Return the [X, Y] coordinate for the center point of the cell that contains the specified text.  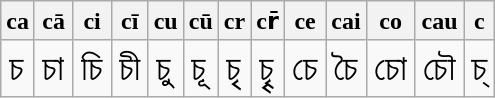
চে [304, 68]
চৄ [268, 68]
ca [18, 21]
চো [390, 68]
cā [53, 21]
চৃ [234, 68]
চূ [200, 68]
চৌ [440, 68]
cū [200, 21]
cr [234, 21]
co [390, 21]
চা [53, 68]
চু [166, 68]
ce [304, 21]
c [480, 21]
চি [92, 68]
cai [346, 21]
চ [18, 68]
cu [166, 21]
চৈ [346, 68]
cr̄ [268, 21]
cī [130, 21]
চ্ [480, 68]
ci [92, 21]
cau [440, 21]
চী [130, 68]
